For the text-containing cell, return its midpoint in [X, Y] coordinate format. 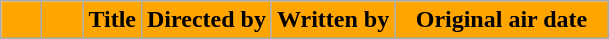
Written by [332, 20]
Original air date [502, 20]
Directed by [206, 20]
Title [112, 20]
